Search for the cell housing the specified text and yield its (x, y) center coordinate. 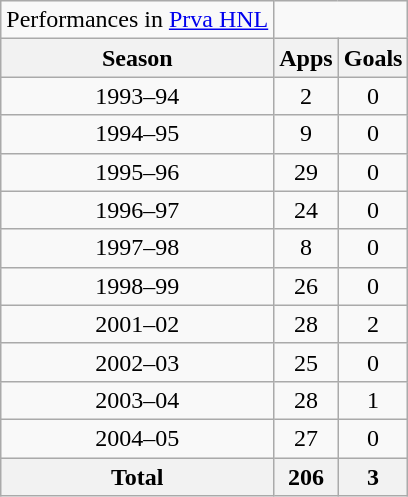
Goals (373, 58)
1996–97 (138, 210)
1998–99 (138, 286)
24 (306, 210)
2003–04 (138, 400)
9 (306, 134)
206 (306, 477)
3 (373, 477)
Season (138, 58)
27 (306, 438)
Apps (306, 58)
2002–03 (138, 362)
1995–96 (138, 172)
1994–95 (138, 134)
25 (306, 362)
2001–02 (138, 324)
1997–98 (138, 248)
8 (306, 248)
29 (306, 172)
Performances in Prva HNL (138, 20)
2004–05 (138, 438)
1 (373, 400)
26 (306, 286)
1993–94 (138, 96)
Total (138, 477)
